Detect which cell encompasses the target text, then output its [X, Y] center coordinate. 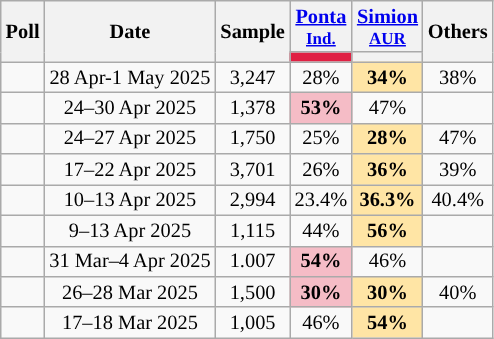
25% [321, 138]
40% [458, 292]
24–30 Apr 2025 [130, 108]
1,378 [252, 108]
Others [458, 30]
23.4% [321, 200]
53% [321, 108]
17–22 Apr 2025 [130, 170]
9–13 Apr 2025 [130, 230]
Poll [23, 30]
28 Apr-1 May 2025 [130, 78]
44% [321, 230]
26–28 Mar 2025 [130, 292]
2,994 [252, 200]
Date [130, 30]
PontaInd. [321, 26]
36% [388, 170]
1,500 [252, 292]
17–18 Mar 2025 [130, 322]
26% [321, 170]
24–27 Apr 2025 [130, 138]
56% [388, 230]
3,247 [252, 78]
1,005 [252, 322]
31 Mar–4 Apr 2025 [130, 262]
SimionAUR [388, 26]
Sample [252, 30]
3,701 [252, 170]
40.4% [458, 200]
10–13 Apr 2025 [130, 200]
1,115 [252, 230]
38% [458, 78]
34% [388, 78]
36.3% [388, 200]
1.007 [252, 262]
39% [458, 170]
1,750 [252, 138]
